Scan for the cell matching the given text and deliver its [X, Y] coordinate at center. 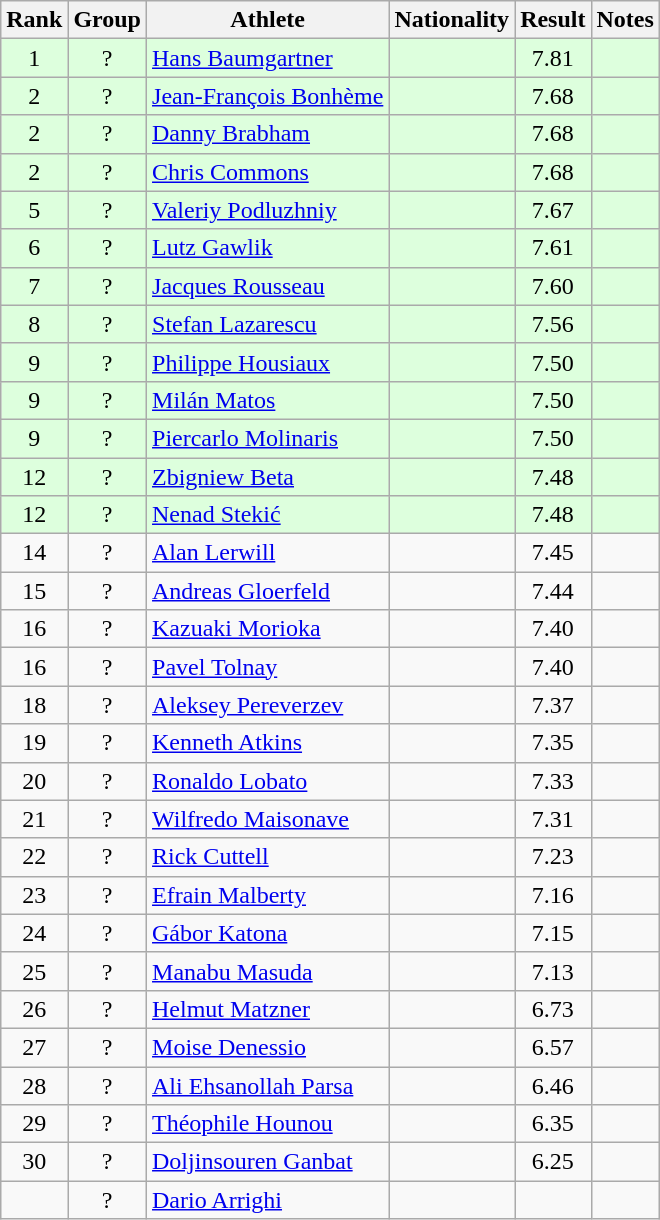
23 [34, 895]
Zbigniew Beta [268, 477]
Jean-François Bonhème [268, 96]
Athlete [268, 20]
Chris Commons [268, 172]
27 [34, 1047]
30 [34, 1162]
29 [34, 1124]
Group [108, 20]
28 [34, 1085]
Helmut Matzner [268, 1009]
Notes [625, 20]
7.81 [553, 58]
Andreas Gloerfeld [268, 591]
Aleksey Pereverzev [268, 705]
7.67 [553, 210]
Théophile Hounou [268, 1124]
Efrain Malberty [268, 895]
7.37 [553, 705]
Lutz Gawlik [268, 248]
1 [34, 58]
Jacques Rousseau [268, 286]
25 [34, 971]
14 [34, 553]
6.46 [553, 1085]
7.35 [553, 743]
Alan Lerwill [268, 553]
6.73 [553, 1009]
Rank [34, 20]
Piercarlo Molinaris [268, 438]
Doljinsouren Ganbat [268, 1162]
Result [553, 20]
22 [34, 857]
8 [34, 324]
7.23 [553, 857]
6.25 [553, 1162]
6.57 [553, 1047]
Ali Ehsanollah Parsa [268, 1085]
Valeriy Podluzhniy [268, 210]
7.44 [553, 591]
7 [34, 286]
Pavel Tolnay [268, 667]
Milán Matos [268, 400]
7.33 [553, 781]
21 [34, 819]
Rick Cuttell [268, 857]
Wilfredo Maisonave [268, 819]
Kenneth Atkins [268, 743]
Gábor Katona [268, 933]
Ronaldo Lobato [268, 781]
Stefan Lazarescu [268, 324]
Hans Baumgartner [268, 58]
7.13 [553, 971]
6 [34, 248]
5 [34, 210]
Nenad Stekić [268, 515]
24 [34, 933]
Kazuaki Morioka [268, 629]
7.45 [553, 553]
7.16 [553, 895]
Moise Denessio [268, 1047]
15 [34, 591]
18 [34, 705]
Manabu Masuda [268, 971]
19 [34, 743]
Dario Arrighi [268, 1200]
7.56 [553, 324]
Danny Brabham [268, 134]
7.15 [553, 933]
7.31 [553, 819]
6.35 [553, 1124]
20 [34, 781]
26 [34, 1009]
Philippe Housiaux [268, 362]
7.60 [553, 286]
Nationality [452, 20]
7.61 [553, 248]
